Pinpoint the cell where the given text exists, returning its [x, y] midpoint coordinate. 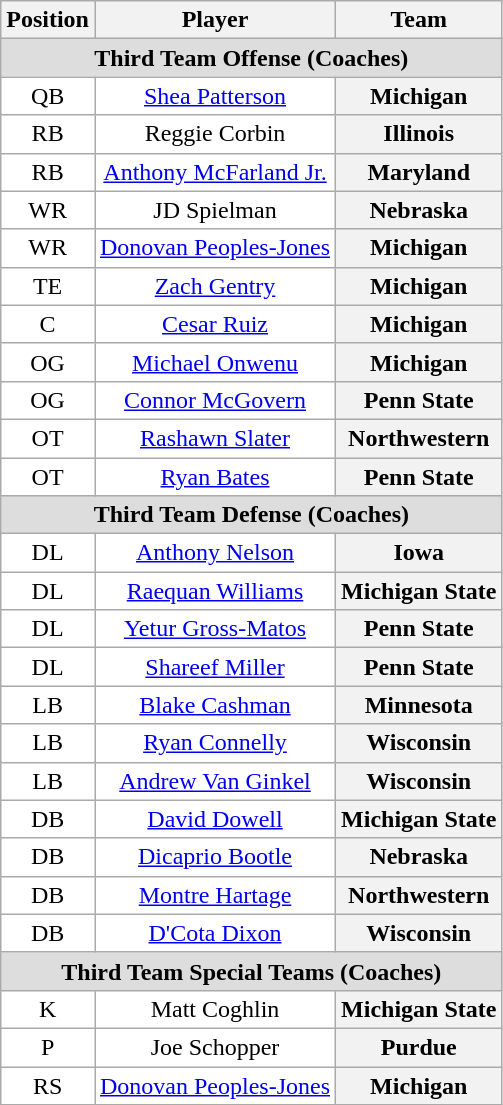
Andrew Van Ginkel [214, 781]
Anthony McFarland Jr. [214, 172]
Minnesota [419, 705]
Anthony Nelson [214, 553]
Position [48, 20]
QB [48, 96]
Ryan Bates [214, 477]
P [48, 1047]
Ryan Connelly [214, 743]
Matt Coghlin [214, 1009]
Purdue [419, 1047]
D'Cota Dixon [214, 933]
Montre Hartage [214, 895]
K [48, 1009]
Joe Schopper [214, 1047]
Shareef Miller [214, 667]
RS [48, 1085]
Raequan Williams [214, 591]
Team [419, 20]
Cesar Ruiz [214, 324]
Third Team Offense (Coaches) [252, 58]
Third Team Special Teams (Coaches) [252, 971]
Rashawn Slater [214, 438]
Maryland [419, 172]
David Dowell [214, 819]
Michael Onwenu [214, 362]
TE [48, 286]
C [48, 324]
Reggie Corbin [214, 134]
Blake Cashman [214, 705]
Player [214, 20]
Yetur Gross-Matos [214, 629]
Zach Gentry [214, 286]
Illinois [419, 134]
Connor McGovern [214, 400]
Third Team Defense (Coaches) [252, 515]
Dicaprio Bootle [214, 857]
Iowa [419, 553]
JD Spielman [214, 210]
Shea Patterson [214, 96]
